Search for the cell housing the specified text and yield its [x, y] center coordinate. 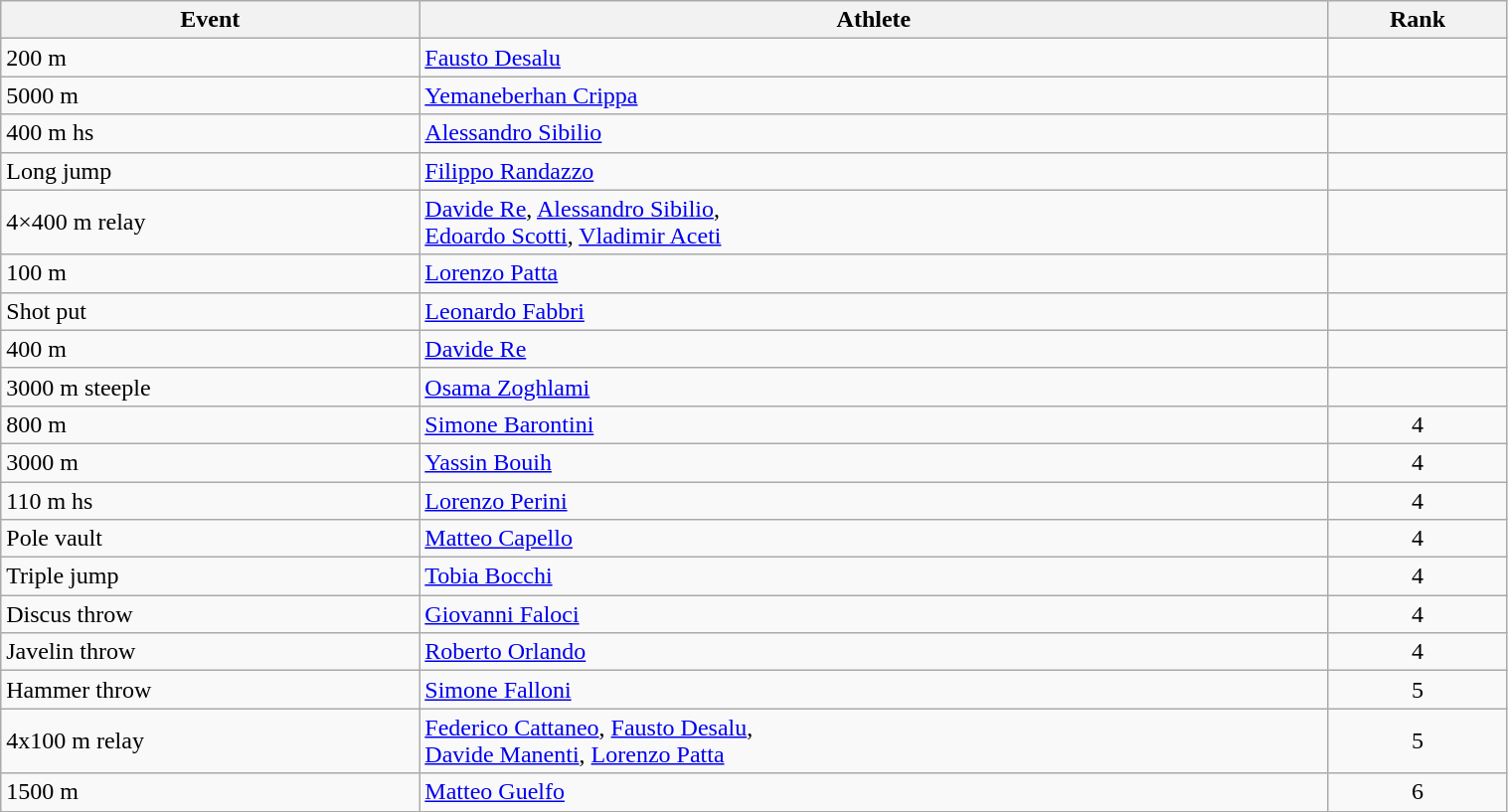
Simone Barontini [874, 424]
Filippo Randazzo [874, 171]
Lorenzo Patta [874, 273]
Lorenzo Perini [874, 500]
200 m [211, 58]
Simone Falloni [874, 690]
4x100 m relay [211, 741]
110 m hs [211, 500]
Giovanni Faloci [874, 614]
Leonardo Fabbri [874, 311]
Roberto Orlando [874, 652]
Tobia Bocchi [874, 576]
4×400 m relay [211, 223]
Event [211, 20]
1500 m [211, 792]
Davide Re [874, 349]
Rank [1418, 20]
800 m [211, 424]
Yassin Bouih [874, 462]
Hammer throw [211, 690]
6 [1418, 792]
Triple jump [211, 576]
400 m hs [211, 133]
Osama Zoghlami [874, 387]
Davide Re, Alessandro Sibilio,Edoardo Scotti, Vladimir Aceti [874, 223]
Matteo Capello [874, 539]
Athlete [874, 20]
Javelin throw [211, 652]
100 m [211, 273]
3000 m steeple [211, 387]
3000 m [211, 462]
Pole vault [211, 539]
Shot put [211, 311]
Matteo Guelfo [874, 792]
Federico Cattaneo, Fausto Desalu,Davide Manenti, Lorenzo Patta [874, 741]
Alessandro Sibilio [874, 133]
Discus throw [211, 614]
5000 m [211, 95]
400 m [211, 349]
Fausto Desalu [874, 58]
Long jump [211, 171]
Yemaneberhan Crippa [874, 95]
